Determine the [x, y] coordinate at the center of the cell enclosing the given text.  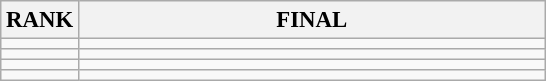
FINAL [312, 20]
RANK [40, 20]
